Locate the cell with the specified text and output its [x, y] center coordinate. 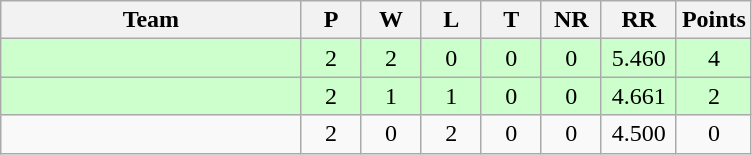
5.460 [638, 58]
4.661 [638, 96]
NR [571, 20]
4.500 [638, 134]
4 [714, 58]
Team [151, 20]
W [391, 20]
RR [638, 20]
T [511, 20]
Points [714, 20]
P [331, 20]
L [451, 20]
